For the text-containing cell, return its midpoint in [x, y] coordinate format. 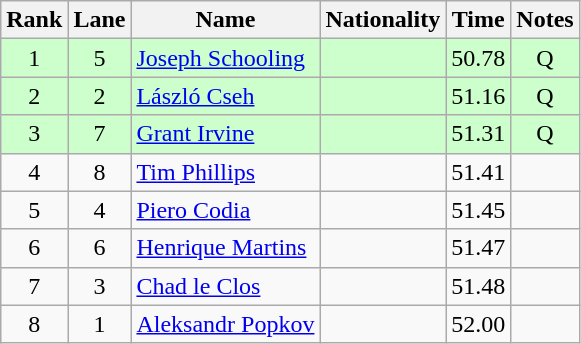
Aleksandr Popkov [226, 324]
52.00 [478, 324]
51.16 [478, 96]
László Cseh [226, 96]
Rank [34, 20]
51.45 [478, 210]
Henrique Martins [226, 248]
Chad le Clos [226, 286]
51.48 [478, 286]
51.31 [478, 134]
Grant Irvine [226, 134]
51.47 [478, 248]
51.41 [478, 172]
Piero Codia [226, 210]
Lane [100, 20]
Nationality [383, 20]
Tim Phillips [226, 172]
50.78 [478, 58]
Joseph Schooling [226, 58]
Name [226, 20]
Notes [545, 20]
Time [478, 20]
